Output the (x, y) coordinate of the center of the cell containing the given text.  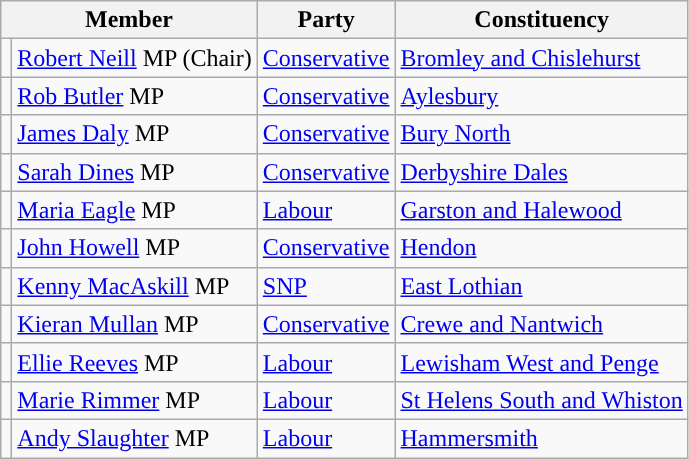
Andy Slaughter MP (134, 438)
Hammersmith (542, 438)
Marie Rimmer MP (134, 400)
Ellie Reeves MP (134, 362)
Crewe and Nantwich (542, 324)
Bury North (542, 134)
Sarah Dines MP (134, 172)
Derbyshire Dales (542, 172)
SNP (326, 286)
East Lothian (542, 286)
Kieran Mullan MP (134, 324)
Hendon (542, 248)
Garston and Halewood (542, 210)
Lewisham West and Penge (542, 362)
James Daly MP (134, 134)
Bromley and Chislehurst (542, 58)
Rob Butler MP (134, 96)
Kenny MacAskill MP (134, 286)
Constituency (542, 20)
Member (130, 20)
Maria Eagle MP (134, 210)
St Helens South and Whiston (542, 400)
Robert Neill MP (Chair) (134, 58)
Party (326, 20)
John Howell MP (134, 248)
Aylesbury (542, 96)
